Extract the (X, Y) coordinate from the center of the cell holding the provided text.  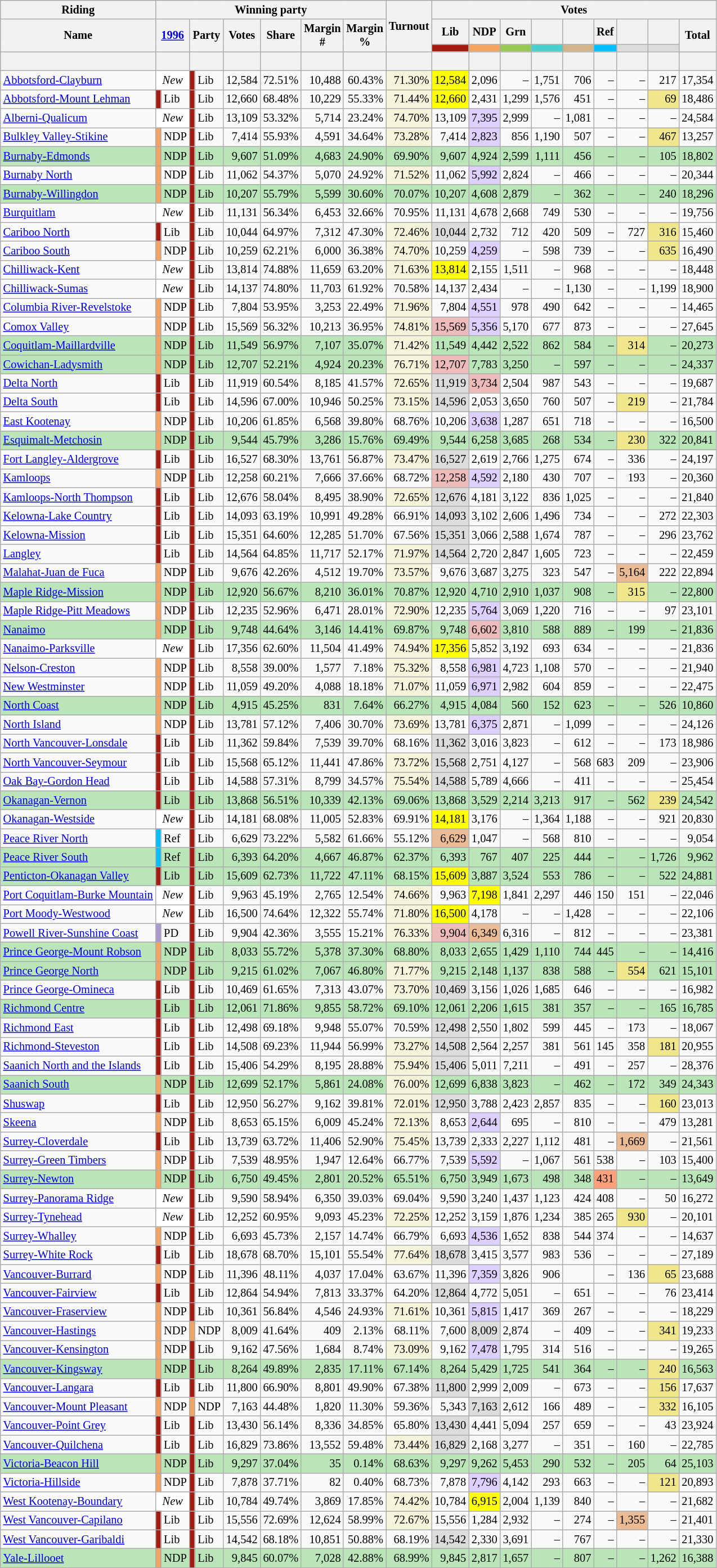
296 (664, 535)
Vancouver-Kingsway (78, 1369)
6,349 (485, 933)
677 (547, 327)
5,992 (485, 175)
1,287 (516, 421)
8,195 (322, 1065)
55.74% (365, 914)
53.32% (281, 118)
16,785 (698, 1008)
466 (579, 175)
2,214 (516, 800)
734 (579, 516)
69 (664, 99)
56.97% (281, 345)
14,465 (698, 307)
55.72% (281, 952)
4,608 (485, 194)
103 (664, 1160)
72.69% (281, 1520)
3,016 (485, 743)
69.91% (409, 819)
71.77% (409, 971)
3,650 (516, 402)
0.40% (365, 1482)
Surrey-White Rock (78, 1255)
659 (579, 1426)
374 (605, 1236)
22,459 (698, 554)
21,401 (698, 1520)
34.64% (365, 137)
786 (579, 876)
Nanaimo-Parksville (78, 649)
75.94% (409, 1065)
3,524 (516, 876)
621 (664, 971)
553 (547, 876)
7,313 (322, 990)
Vancouver-Burrard (78, 1274)
3,250 (516, 364)
68.19% (409, 1539)
52.90% (365, 1141)
10,229 (322, 99)
North Vancouver-Lonsdale (78, 743)
60.21% (281, 478)
165 (664, 1008)
4,259 (485, 251)
4,178 (485, 914)
52.96% (281, 611)
Oak Bay-Gordon Head (78, 781)
76.00% (409, 1084)
36.01% (365, 592)
11,944 (322, 1047)
65 (664, 1274)
706 (579, 80)
2,612 (516, 1406)
6,316 (516, 933)
18,986 (698, 743)
2,606 (516, 516)
807 (579, 1558)
72.13% (409, 1122)
71.52% (409, 175)
3,275 (516, 573)
16,982 (698, 990)
33.37% (365, 1293)
2,257 (516, 1047)
30.70% (365, 725)
2,720 (485, 554)
74.88% (281, 270)
49.89% (281, 1369)
2,550 (485, 1028)
Penticton-Okanagan Valley (78, 876)
7,312 (322, 232)
63.20% (365, 270)
Abbotsford-Clayburn (78, 80)
49.28% (365, 516)
Vancouver-Fraserview (78, 1312)
1,067 (547, 1160)
812 (579, 933)
597 (579, 364)
20,344 (698, 175)
4,772 (485, 1293)
3,826 (516, 1274)
23,381 (698, 933)
70.95% (409, 213)
7,067 (322, 971)
4,088 (322, 686)
3,253 (322, 307)
9,262 (485, 1463)
62.21% (281, 251)
7.18% (365, 668)
3,176 (485, 819)
Delta South (78, 402)
36.95% (365, 327)
75.32% (409, 668)
2,766 (516, 459)
7,600 (450, 1331)
Abbotsford-Mount Lehman (78, 99)
2,053 (485, 402)
1,652 (516, 1236)
Party (207, 35)
541 (547, 1369)
20,830 (698, 819)
9,093 (322, 1217)
5,051 (516, 1293)
265 (605, 1217)
7,198 (485, 895)
18,900 (698, 289)
293 (547, 1482)
53.95% (281, 307)
604 (547, 686)
7,666 (322, 478)
36.38% (365, 251)
45.23% (365, 1217)
1,026 (516, 990)
55.54% (365, 1255)
481 (579, 1141)
1,234 (547, 1217)
14,637 (698, 1236)
6,838 (485, 1084)
56.87% (365, 459)
54.29% (281, 1065)
27,645 (698, 327)
19,233 (698, 1331)
73.44% (409, 1445)
71.44% (409, 99)
1,802 (516, 1028)
362 (579, 194)
4,512 (322, 573)
55.12% (409, 838)
Grn (516, 32)
50.88% (365, 1539)
4,127 (516, 762)
24,881 (698, 876)
69.04% (409, 1198)
5,011 (485, 1065)
56.27% (281, 1104)
Port Moody-Westwood (78, 914)
11,722 (322, 876)
21,682 (698, 1502)
11,406 (322, 1141)
906 (547, 1274)
68.80% (409, 952)
8,210 (322, 592)
39.70% (365, 743)
54.94% (281, 1293)
431 (605, 1179)
21,840 (698, 497)
744 (579, 952)
3,788 (485, 1104)
28,376 (698, 1065)
21,940 (698, 668)
Delta North (78, 383)
562 (632, 800)
46.87% (365, 857)
978 (516, 307)
20,360 (698, 478)
6,471 (322, 611)
4,667 (322, 857)
69.49% (409, 440)
24,584 (698, 118)
1,188 (579, 819)
7,783 (485, 364)
Victoria-Hillside (78, 1482)
Peace River South (78, 857)
50.25% (365, 402)
44.48% (281, 1406)
121 (664, 1482)
718 (579, 421)
70.87% (409, 592)
41.64% (281, 1331)
1,199 (664, 289)
836 (547, 497)
5,861 (322, 1084)
385 (579, 1217)
59.48% (365, 1445)
Victoria-Beacon Hill (78, 1463)
Richmond-Steveston (78, 1047)
407 (516, 857)
68.08% (281, 819)
9,855 (322, 1008)
1,726 (664, 857)
2,874 (516, 1331)
516 (579, 1350)
65.12% (281, 762)
663 (579, 1482)
674 (579, 459)
65.80% (409, 1426)
8,185 (322, 383)
6,375 (485, 725)
64.85% (281, 554)
73.70% (409, 990)
23,101 (698, 611)
North Island (78, 725)
66.27% (409, 705)
60.43% (365, 80)
17,354 (698, 80)
1,684 (322, 1350)
2,835 (322, 1369)
54.37% (281, 175)
217 (664, 80)
1,262 (664, 1558)
24,197 (698, 459)
Skeena (78, 1122)
16,490 (698, 251)
70.59% (409, 1028)
9,948 (322, 1028)
Port Coquitlam-Burke Mountain (78, 895)
24.92% (365, 175)
West Vancouver-Garibaldi (78, 1539)
58.04% (281, 497)
16,563 (698, 1369)
35.07% (365, 345)
3,213 (547, 800)
Surrey-Whalley (78, 1236)
430 (547, 478)
76 (664, 1293)
2,765 (322, 895)
68.63% (409, 1463)
3,192 (516, 649)
11,441 (322, 762)
23,762 (698, 535)
6,009 (322, 1122)
2,096 (485, 80)
18,486 (698, 99)
646 (579, 990)
Prince George-Mount Robson (78, 952)
3,529 (485, 800)
2,180 (516, 478)
5,582 (322, 838)
67.00% (281, 402)
2,168 (485, 1445)
921 (664, 819)
538 (605, 1160)
68.11% (409, 1331)
61.85% (281, 421)
73.57% (409, 573)
9,054 (698, 838)
Surrey-Cloverdale (78, 1141)
1,081 (579, 118)
37.04% (281, 1463)
1,275 (547, 459)
Cariboo North (78, 232)
1996 (173, 35)
683 (605, 762)
3,734 (485, 383)
3,159 (485, 1217)
19,265 (698, 1350)
456 (579, 156)
4,678 (485, 213)
24.90% (365, 156)
136 (632, 1274)
1,657 (516, 1558)
2,564 (485, 1047)
70.07% (409, 194)
2,668 (516, 213)
987 (547, 383)
0.14% (365, 1463)
Prince George North (78, 971)
49.20% (281, 686)
1,615 (516, 1008)
17.85% (365, 1502)
Prince George-Omineca (78, 990)
Chilliwack-Kent (78, 270)
4,037 (322, 1274)
290 (547, 1463)
37.71% (281, 1482)
49.45% (281, 1179)
22.49% (365, 307)
2,644 (485, 1122)
75.45% (409, 1141)
2,148 (485, 971)
4,591 (322, 137)
532 (579, 1463)
554 (632, 971)
444 (579, 857)
76.33% (409, 933)
18.18% (365, 686)
68.76% (409, 421)
Yale-Lillooet (78, 1558)
18,067 (698, 1028)
Margin% (365, 35)
74.64% (281, 914)
10,339 (322, 800)
612 (579, 743)
18,448 (698, 270)
59.84% (281, 743)
3,869 (322, 1502)
60.95% (281, 1217)
12.64% (365, 1160)
193 (632, 478)
536 (579, 1255)
19,756 (698, 213)
983 (547, 1255)
71.07% (409, 686)
39.80% (365, 421)
39.03% (365, 1198)
61.92% (365, 289)
4,683 (322, 156)
67.14% (409, 1369)
Turnout (409, 26)
6,915 (485, 1502)
16,272 (698, 1198)
68.16% (409, 743)
1,841 (516, 895)
Nelson-Creston (78, 668)
166 (547, 1406)
1,725 (516, 1369)
17.11% (365, 1369)
1,111 (547, 156)
5,429 (485, 1369)
71.96% (409, 307)
21,784 (698, 402)
West Vancouver-Capilano (78, 1520)
16,388 (698, 1558)
739 (579, 251)
2,297 (547, 895)
3,415 (485, 1255)
60.54% (281, 383)
3,146 (322, 629)
5,599 (322, 194)
5,170 (516, 327)
42.26% (281, 573)
50 (664, 1198)
62.60% (281, 649)
61.66% (365, 838)
2,009 (516, 1388)
20.23% (365, 364)
22,800 (698, 592)
3,638 (485, 421)
8,336 (322, 1426)
64.60% (281, 535)
2,910 (516, 592)
12,322 (322, 914)
Nanaimo (78, 629)
707 (579, 478)
20.52% (365, 1179)
77.64% (409, 1255)
58.72% (365, 1008)
3,685 (516, 440)
24,126 (698, 725)
Burquitlam (78, 213)
32.66% (365, 213)
68.99% (409, 1558)
68.72% (409, 478)
45.79% (281, 440)
3,286 (322, 440)
7,028 (322, 1558)
332 (664, 1406)
7,211 (516, 1065)
3,687 (485, 573)
598 (547, 251)
71.63% (409, 270)
17,637 (698, 1388)
8,799 (322, 781)
16,105 (698, 1406)
13,761 (322, 459)
5,789 (485, 781)
4,666 (516, 781)
69.87% (409, 629)
Esquimalt-Metchosin (78, 440)
2,751 (485, 762)
69.23% (281, 1047)
71.42% (409, 345)
145 (605, 1047)
37.66% (365, 478)
73.72% (409, 762)
12,285 (322, 535)
917 (579, 800)
Saanich South (78, 1084)
2,823 (485, 137)
1,220 (547, 611)
5,356 (485, 327)
63.72% (281, 1141)
315 (632, 592)
East Kootenay (78, 421)
152 (547, 705)
47.11% (365, 876)
634 (579, 649)
74.42% (409, 1502)
71.86% (281, 1008)
323 (547, 573)
181 (664, 1047)
3,069 (516, 611)
1,820 (322, 1406)
727 (632, 232)
49.74% (281, 1502)
65.51% (409, 1179)
4,710 (485, 592)
526 (664, 705)
18,802 (698, 156)
19,687 (698, 383)
1,876 (516, 1217)
1,511 (516, 270)
20,101 (698, 1217)
41.49% (365, 649)
2,330 (485, 1539)
4,592 (485, 478)
15.76% (365, 440)
73.86% (281, 1445)
56.67% (281, 592)
10,851 (322, 1539)
Chilliwack-Sumas (78, 289)
Vancouver-Hastings (78, 1331)
43.07% (365, 990)
23,688 (698, 1274)
56.99% (365, 1047)
56.84% (281, 1312)
341 (664, 1331)
1,576 (547, 99)
74.94% (409, 649)
322 (664, 440)
55.93% (281, 137)
446 (579, 895)
Peace River North (78, 838)
97 (664, 611)
7,359 (485, 1274)
PD (175, 933)
Surrey-Panorama Ridge (78, 1198)
349 (664, 1084)
28.88% (365, 1065)
2,801 (322, 1179)
5,592 (485, 1160)
Okanagan-Vernon (78, 800)
6,000 (322, 251)
Fort Langley-Aldergrove (78, 459)
490 (547, 307)
23.24% (365, 118)
Richmond Centre (78, 1008)
56.32% (281, 327)
2,504 (516, 383)
27,189 (698, 1255)
642 (579, 307)
1,108 (547, 668)
4,723 (516, 668)
239 (664, 800)
61.02% (281, 971)
1,025 (579, 497)
Name (78, 35)
5,764 (485, 611)
2,155 (485, 270)
63.67% (409, 1274)
22,046 (698, 895)
Vancouver-Mount Pleasant (78, 1406)
267 (579, 1312)
693 (547, 649)
2,732 (485, 232)
51.09% (281, 156)
38.90% (365, 497)
1,190 (547, 137)
73.22% (281, 838)
Vancouver-Kensington (78, 1350)
68.18% (281, 1539)
1,037 (547, 592)
2,655 (485, 952)
1,496 (547, 516)
1,364 (547, 819)
10,213 (322, 327)
22,303 (698, 516)
Vancouver-Point Grey (78, 1426)
3,240 (485, 1198)
Powell River-Sunshine Coast (78, 933)
723 (579, 554)
23,906 (698, 762)
1,099 (579, 725)
10,946 (322, 402)
60.07% (281, 1558)
498 (547, 1179)
7,813 (322, 1293)
1,137 (516, 971)
22,785 (698, 1445)
82 (322, 1482)
Vancouver-Fairview (78, 1293)
749 (547, 213)
Kamloops-North Thompson (78, 497)
41.57% (365, 383)
4,142 (516, 1482)
1,437 (516, 1198)
7,107 (322, 345)
Burnaby-Edmonds (78, 156)
19.70% (365, 573)
12,624 (322, 1520)
66.77% (409, 1160)
1,429 (516, 952)
151 (632, 895)
3,577 (516, 1255)
5,815 (485, 1312)
199 (632, 629)
Coquitlam-Maillardville (78, 345)
316 (664, 232)
8,495 (322, 497)
1,673 (516, 1179)
673 (579, 1388)
67.38% (409, 1388)
75.54% (409, 781)
34.57% (365, 781)
13,552 (322, 1445)
15,460 (698, 232)
2,871 (516, 725)
599 (547, 1028)
42.13% (365, 800)
68.70% (281, 1255)
48.11% (281, 1274)
787 (579, 535)
543 (579, 383)
73.28% (409, 137)
6,568 (322, 421)
835 (579, 1104)
2,817 (485, 1558)
18,296 (698, 194)
Vancouver-Langara (78, 1388)
4,441 (485, 1426)
45.19% (281, 895)
2,423 (516, 1104)
1,123 (547, 1198)
20,841 (698, 440)
2.13% (365, 1331)
17.04% (365, 1274)
11.30% (365, 1406)
230 (632, 440)
6,981 (485, 668)
3,887 (485, 876)
Bulkley Valley-Stikine (78, 137)
72.51% (281, 80)
Saanich North and the Islands (78, 1065)
2,879 (516, 194)
219 (632, 402)
22,106 (698, 914)
69.90% (409, 156)
5,343 (450, 1406)
10,488 (322, 80)
24,343 (698, 1084)
Langley (78, 554)
Malahat-Juan de Fuca (78, 573)
Maple Ridge-Pitt Meadows (78, 611)
18,229 (698, 1312)
30.60% (365, 194)
69.10% (409, 1008)
1,284 (485, 1520)
584 (579, 345)
14.41% (365, 629)
21,561 (698, 1141)
351 (579, 1445)
336 (632, 459)
462 (579, 1084)
48.95% (281, 1160)
59.36% (409, 1406)
873 (579, 327)
24,542 (698, 800)
467 (664, 137)
5,453 (516, 1463)
66.91% (409, 516)
46.80% (365, 971)
5,852 (485, 649)
63.19% (281, 516)
11,005 (322, 819)
74.81% (409, 327)
23,414 (698, 1293)
560 (516, 705)
20,273 (698, 345)
58.99% (365, 1520)
1,751 (547, 80)
13,257 (698, 137)
47.86% (365, 762)
831 (322, 705)
71.97% (409, 554)
61.65% (281, 990)
222 (664, 573)
42.36% (281, 933)
547 (579, 573)
408 (605, 1198)
55.33% (365, 99)
6,971 (485, 686)
43 (664, 1426)
45.25% (281, 705)
1,795 (516, 1350)
72.46% (409, 232)
67.56% (409, 535)
23,924 (698, 1426)
358 (632, 1047)
1,428 (579, 914)
24,337 (698, 364)
55.07% (365, 1028)
9,962 (698, 857)
15,400 (698, 1160)
859 (579, 686)
Kamloops (78, 478)
4,084 (485, 705)
24.08% (365, 1084)
2,932 (516, 1520)
908 (579, 592)
889 (579, 629)
52.21% (281, 364)
Vancouver-Quilchena (78, 1445)
6,350 (322, 1198)
66.90% (281, 1388)
150 (605, 895)
45.73% (281, 1236)
420 (547, 232)
Comox Valley (78, 327)
3,691 (516, 1539)
74.66% (409, 895)
2,431 (485, 99)
544 (579, 1236)
11,703 (322, 289)
73.09% (409, 1350)
Cariboo South (78, 251)
1,299 (516, 99)
42.88% (365, 1558)
71.30% (409, 80)
Alberni-Qualicum (78, 118)
North Vancouver-Seymour (78, 762)
209 (632, 762)
14,416 (698, 952)
10,860 (698, 705)
Richmond East (78, 1028)
7.64% (365, 705)
Winning party (271, 10)
509 (579, 232)
760 (547, 402)
25,103 (698, 1463)
13,281 (698, 1122)
364 (579, 1369)
64.97% (281, 232)
56.14% (281, 1426)
5,714 (322, 118)
840 (579, 1502)
51.70% (365, 535)
74.80% (281, 289)
Kelowna-Mission (78, 535)
11,504 (322, 649)
15.21% (365, 933)
Riding (78, 10)
2,847 (516, 554)
3,949 (485, 1179)
2,157 (322, 1236)
10,991 (322, 516)
North Coast (78, 705)
1,355 (632, 1520)
Surrey-Tynehead (78, 1217)
105 (664, 156)
2,206 (485, 1008)
35 (322, 1463)
62.73% (281, 876)
55.79% (281, 194)
Margin# (322, 35)
56.34% (281, 213)
68.30% (281, 459)
716 (579, 611)
65.15% (281, 1122)
1,669 (632, 1141)
37.30% (365, 952)
45.24% (365, 1122)
70.58% (409, 289)
3,156 (485, 990)
1,674 (547, 535)
3,066 (485, 535)
3,810 (516, 629)
7,478 (485, 1350)
72.25% (409, 1217)
491 (579, 1065)
635 (664, 251)
73.15% (409, 402)
623 (579, 705)
73.47% (409, 459)
348 (579, 1179)
156 (664, 1388)
66.79% (409, 1236)
Maple Ridge-Mission (78, 592)
73.69% (409, 725)
23,013 (698, 1104)
5,070 (322, 175)
5,094 (516, 1426)
8,801 (322, 1388)
11,717 (322, 554)
8.74% (365, 1350)
52.83% (365, 819)
20,893 (698, 1482)
2,004 (516, 1502)
72.67% (409, 1520)
1,130 (579, 289)
6,258 (485, 440)
3,102 (485, 516)
Total (698, 35)
34.85% (365, 1426)
862 (547, 345)
72.01% (409, 1104)
Kelowna-Lake Country (78, 516)
12.54% (365, 895)
2,857 (547, 1104)
2,333 (485, 1141)
1,605 (547, 554)
Cowichan-Ladysmith (78, 364)
1,047 (485, 838)
22,894 (698, 573)
5,378 (322, 952)
1,112 (547, 1141)
3,277 (516, 1445)
6,453 (322, 213)
522 (664, 876)
71.61% (409, 1312)
25,454 (698, 781)
68.73% (409, 1482)
West Kootenay-Boundary (78, 1502)
Burnaby-Willingdon (78, 194)
3,555 (322, 933)
72.90% (409, 611)
2,434 (485, 289)
4,546 (322, 1312)
Columbia River-Revelstoke (78, 307)
58.94% (281, 1198)
268 (547, 440)
357 (579, 1008)
2,522 (516, 345)
13,649 (698, 1179)
2,227 (516, 1141)
47.56% (281, 1350)
570 (579, 668)
4,536 (485, 1236)
7,796 (485, 1482)
56.51% (281, 800)
4,442 (485, 345)
44.64% (281, 629)
3,122 (516, 497)
2,824 (516, 175)
64 (664, 1463)
4,181 (485, 497)
57.12% (281, 725)
1,139 (547, 1502)
1,417 (516, 1312)
489 (579, 1406)
205 (632, 1463)
1,685 (547, 990)
49.90% (365, 1388)
73.27% (409, 1047)
479 (664, 1122)
695 (516, 1122)
39.81% (365, 1104)
856 (516, 137)
369 (547, 1312)
225 (547, 857)
Shuswap (78, 1104)
Surrey-Newton (78, 1179)
39.00% (281, 668)
71.80% (409, 914)
22,475 (698, 686)
7,395 (485, 118)
274 (579, 1520)
424 (579, 1198)
11,659 (322, 270)
Burnaby North (78, 175)
5,164 (632, 573)
4,551 (485, 307)
968 (579, 270)
1,947 (322, 1160)
1,110 (547, 952)
272 (664, 516)
2,982 (516, 686)
534 (579, 440)
411 (579, 781)
68.15% (409, 876)
24.93% (365, 1312)
20,955 (698, 1047)
Okanagan-Westside (78, 819)
2,588 (516, 535)
76.71% (409, 364)
451 (579, 99)
New Westminster (78, 686)
62.37% (409, 857)
69.06% (409, 800)
47.30% (365, 232)
1,577 (322, 668)
530 (579, 213)
930 (632, 1217)
7,406 (322, 725)
2,599 (516, 156)
172 (632, 1084)
712 (516, 232)
69.18% (281, 1028)
68.48% (281, 99)
6,602 (485, 629)
2,619 (485, 459)
28.01% (365, 611)
57.31% (281, 781)
Share (281, 35)
21,330 (698, 1539)
Surrey-Green Timbers (78, 1160)
14.74% (365, 1236)
